From the cell containing the given text, extract its center point as (x, y) coordinate. 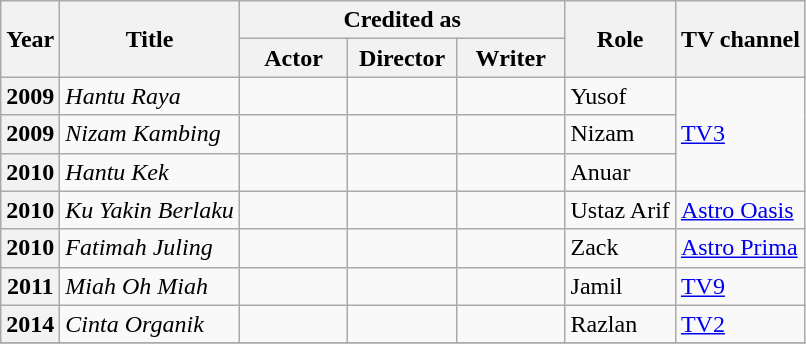
Astro Oasis (740, 210)
Yusof (620, 96)
Ustaz Arif (620, 210)
Nizam (620, 134)
Astro Prima (740, 248)
Writer (510, 58)
Credited as (402, 20)
Director (402, 58)
Hantu Kek (150, 172)
TV channel (740, 39)
Fatimah Juling (150, 248)
2014 (30, 324)
Anuar (620, 172)
TV3 (740, 134)
Year (30, 39)
Miah Oh Miah (150, 286)
Jamil (620, 286)
Hantu Raya (150, 96)
Title (150, 39)
Cinta Organik (150, 324)
Zack (620, 248)
Razlan (620, 324)
Role (620, 39)
Nizam Kambing (150, 134)
Actor (294, 58)
2011 (30, 286)
TV9 (740, 286)
Ku Yakin Berlaku (150, 210)
TV2 (740, 324)
